Pinpoint the cell where the given text exists, returning its (x, y) midpoint coordinate. 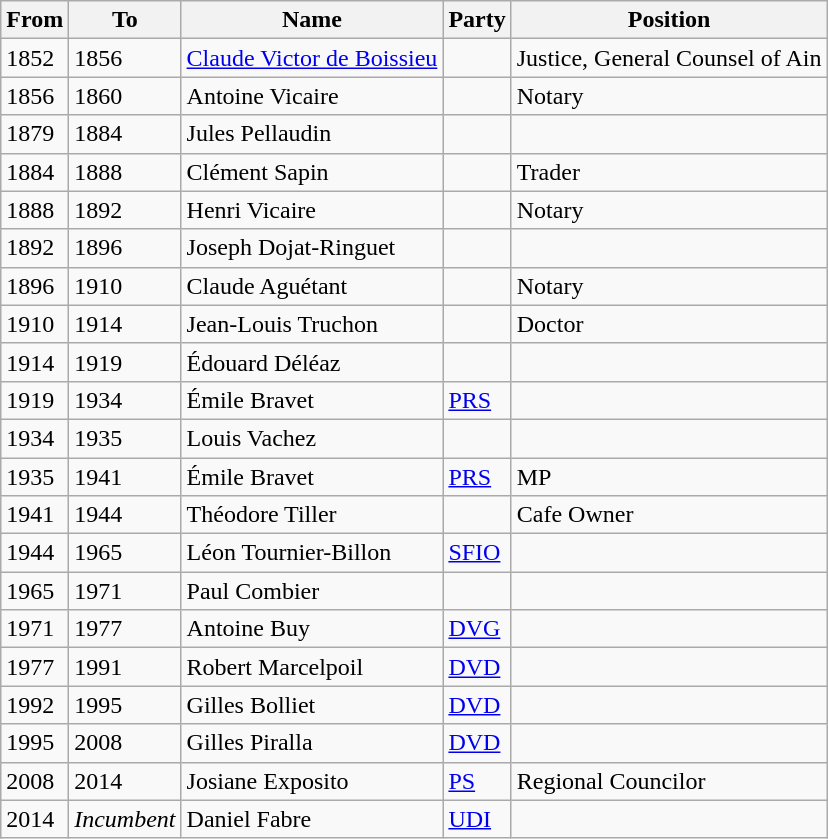
Robert Marcelpoil (312, 667)
SFIO (477, 553)
1992 (35, 705)
UDI (477, 819)
PS (477, 781)
From (35, 20)
1991 (125, 667)
Regional Councilor (669, 781)
Doctor (669, 324)
Jules Pellaudin (312, 134)
Gilles Piralla (312, 743)
Henri Vicaire (312, 210)
Incumbent (125, 819)
1860 (125, 96)
To (125, 20)
DVG (477, 629)
Édouard Déléaz (312, 362)
Justice, General Counsel of Ain (669, 58)
Claude Aguétant (312, 286)
Louis Vachez (312, 438)
Théodore Tiller (312, 515)
Jean-Louis Truchon (312, 324)
Paul Combier (312, 591)
Léon Tournier-Billon (312, 553)
Cafe Owner (669, 515)
Position (669, 20)
Gilles Bolliet (312, 705)
Daniel Fabre (312, 819)
1879 (35, 134)
Clément Sapin (312, 172)
1852 (35, 58)
Trader (669, 172)
Claude Victor de Boissieu (312, 58)
Name (312, 20)
Antoine Vicaire (312, 96)
Joseph Dojat-Ringuet (312, 248)
MP (669, 477)
Antoine Buy (312, 629)
Party (477, 20)
Josiane Exposito (312, 781)
